Find where the given text appears and provide that cell's center as (X, Y) coordinate. 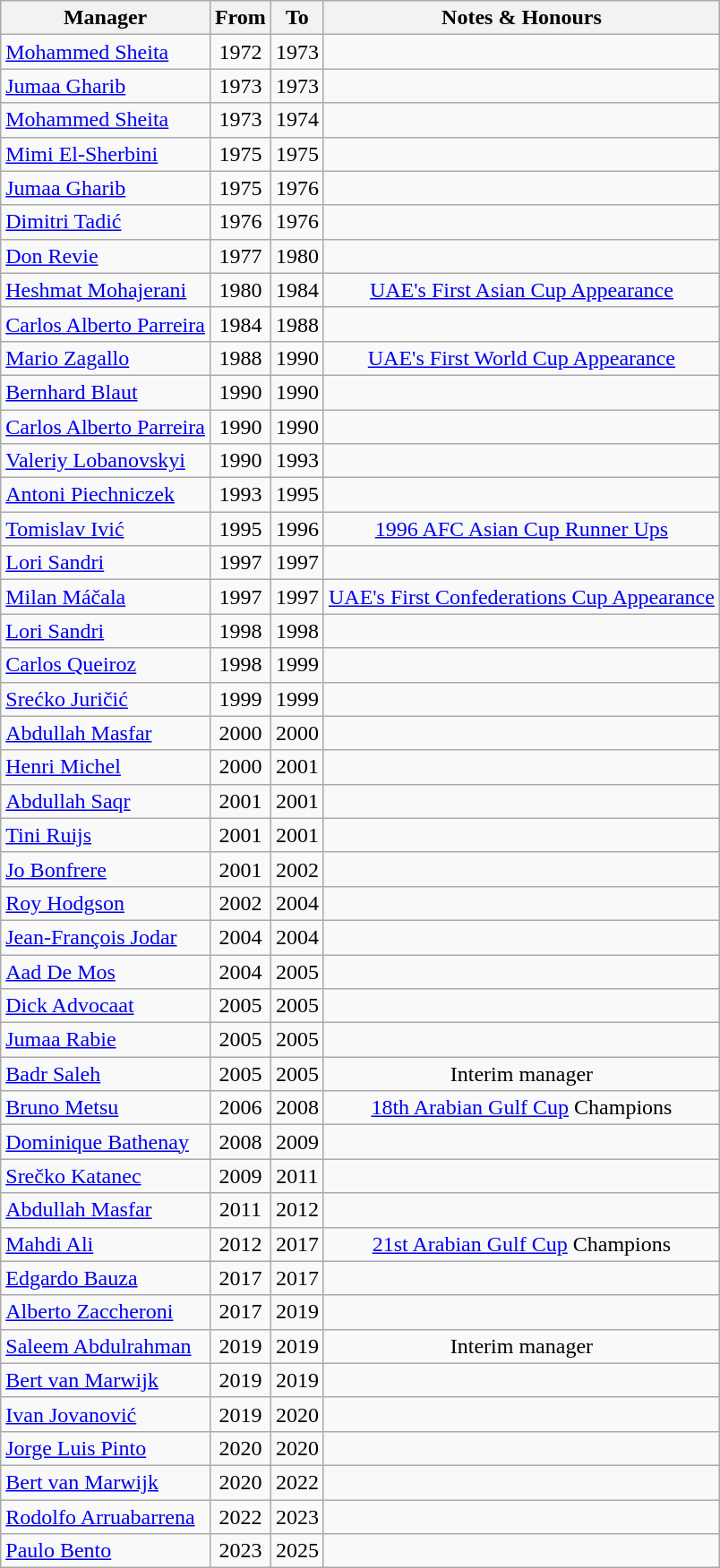
Jo Bonfrere (106, 869)
Saleem Abdulrahman (106, 1346)
1996 (297, 529)
Jorge Luis Pinto (106, 1448)
Mario Zagallo (106, 358)
1972 (240, 52)
Roy Hodgson (106, 903)
Paulo Bento (106, 1551)
UAE's First Confederations Cup Appearance (521, 597)
Bruno Metsu (106, 1108)
Ivan Jovanović (106, 1414)
Dick Advocaat (106, 1006)
Jumaa Rabie (106, 1040)
Don Revie (106, 256)
18th Arabian Gulf Cup Champions (521, 1108)
Badr Saleh (106, 1074)
Abdullah Saqr (106, 801)
Tini Ruijs (106, 835)
Rodolfo Arruabarrena (106, 1517)
Srećko Juričić (106, 699)
Milan Máčala (106, 597)
1996 AFC Asian Cup Runner Ups (521, 529)
Mahdi Ali (106, 1244)
Tomislav Ivić (106, 529)
Aad De Mos (106, 971)
Manager (106, 18)
Carlos Queiroz (106, 665)
Heshmat Mohajerani (106, 290)
UAE's First Asian Cup Appearance (521, 290)
Edgardo Bauza (106, 1278)
UAE's First World Cup Appearance (521, 358)
Notes & Honours (521, 18)
Valeriy Lobanovskyi (106, 461)
Srečko Katanec (106, 1176)
Henri Michel (106, 767)
Mimi El-Sherbini (106, 154)
2006 (240, 1108)
Antoni Piechniczek (106, 495)
Dimitri Tadić (106, 222)
From (240, 18)
Jean-François Jodar (106, 937)
Bernhard Blaut (106, 392)
Dominique Bathenay (106, 1142)
1977 (240, 256)
2025 (297, 1551)
To (297, 18)
1974 (297, 120)
Alberto Zaccheroni (106, 1312)
21st Arabian Gulf Cup Champions (521, 1244)
